Scan for the cell matching the given text and deliver its [X, Y] coordinate at center. 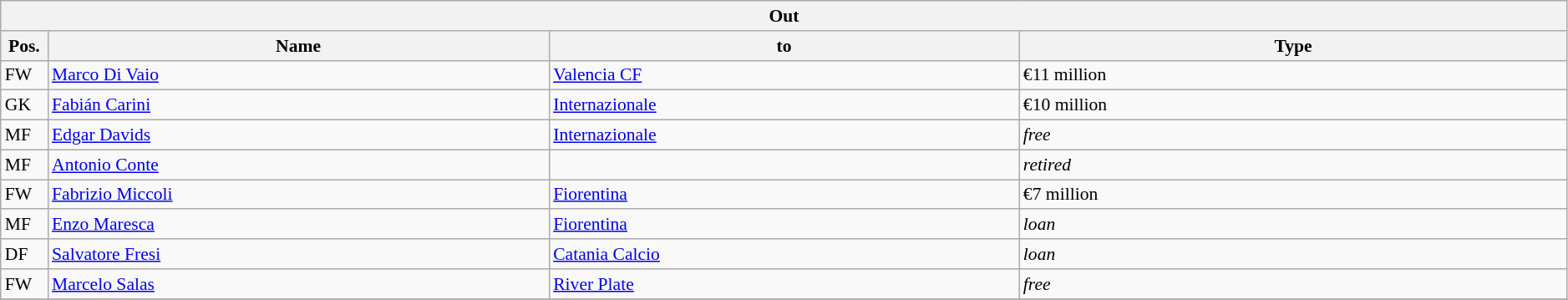
Fabián Carini [298, 105]
Valencia CF [784, 75]
€10 million [1293, 105]
Edgar Davids [298, 135]
Name [298, 46]
Out [784, 16]
Enzo Maresca [298, 225]
River Plate [784, 284]
retired [1293, 165]
GK [24, 105]
Type [1293, 46]
€11 million [1293, 75]
Antonio Conte [298, 165]
DF [24, 254]
Salvatore Fresi [298, 254]
€7 million [1293, 195]
Marco Di Vaio [298, 75]
to [784, 46]
Fabrizio Miccoli [298, 195]
Marcelo Salas [298, 284]
Pos. [24, 46]
Catania Calcio [784, 254]
